From the cell containing the given text, extract its center point as (x, y) coordinate. 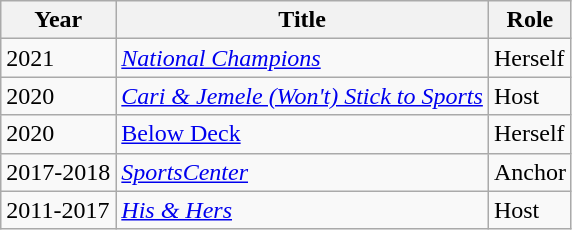
Role (530, 20)
2021 (58, 58)
SportsCenter (302, 172)
2011-2017 (58, 210)
National Champions (302, 58)
His & Hers (302, 210)
Cari & Jemele (Won't) Stick to Sports (302, 96)
2017-2018 (58, 172)
Below Deck (302, 134)
Year (58, 20)
Title (302, 20)
Anchor (530, 172)
